Find where the given text appears and provide that cell's center as (X, Y) coordinate. 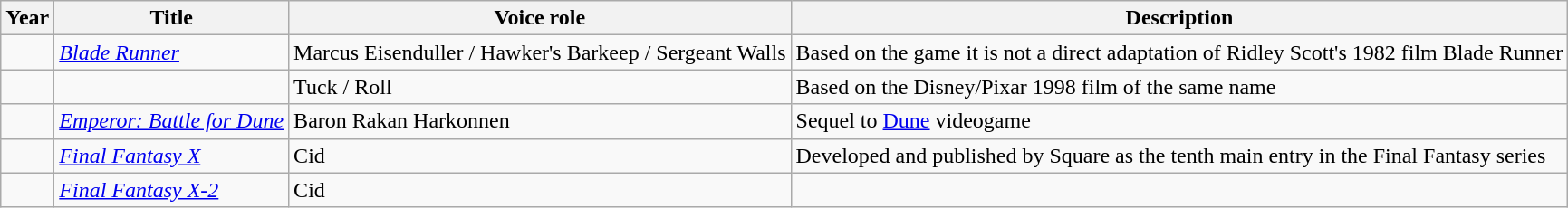
Emperor: Battle for Dune (172, 121)
Developed and published by Square as the tenth main entry in the Final Fantasy series (1179, 156)
Tuck / Roll (540, 87)
Based on the Disney/Pixar 1998 film of the same name (1179, 87)
Marcus Eisenduller / Hawker's Barkeep / Sergeant Walls (540, 52)
Blade Runner (172, 52)
Voice role (540, 18)
Final Fantasy X-2 (172, 190)
Title (172, 18)
Sequel to Dune videogame (1179, 121)
Baron Rakan Harkonnen (540, 121)
Year (27, 18)
Based on the game it is not a direct adaptation of Ridley Scott's 1982 film Blade Runner (1179, 52)
Final Fantasy X (172, 156)
Description (1179, 18)
